From the cell containing the given text, extract its center point as [x, y] coordinate. 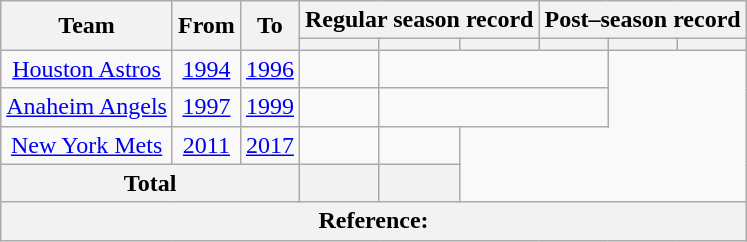
2011 [206, 145]
1994 [206, 69]
Anaheim Angels [87, 107]
1999 [270, 107]
1996 [270, 69]
2017 [270, 145]
Regular season record [418, 20]
Reference: [374, 221]
To [270, 26]
1997 [206, 107]
Houston Astros [87, 69]
From [206, 26]
Post–season record [642, 20]
New York Mets [87, 145]
Total [150, 183]
Team [87, 26]
